Provide the (X, Y) coordinate of the cell's center where the given text is located.  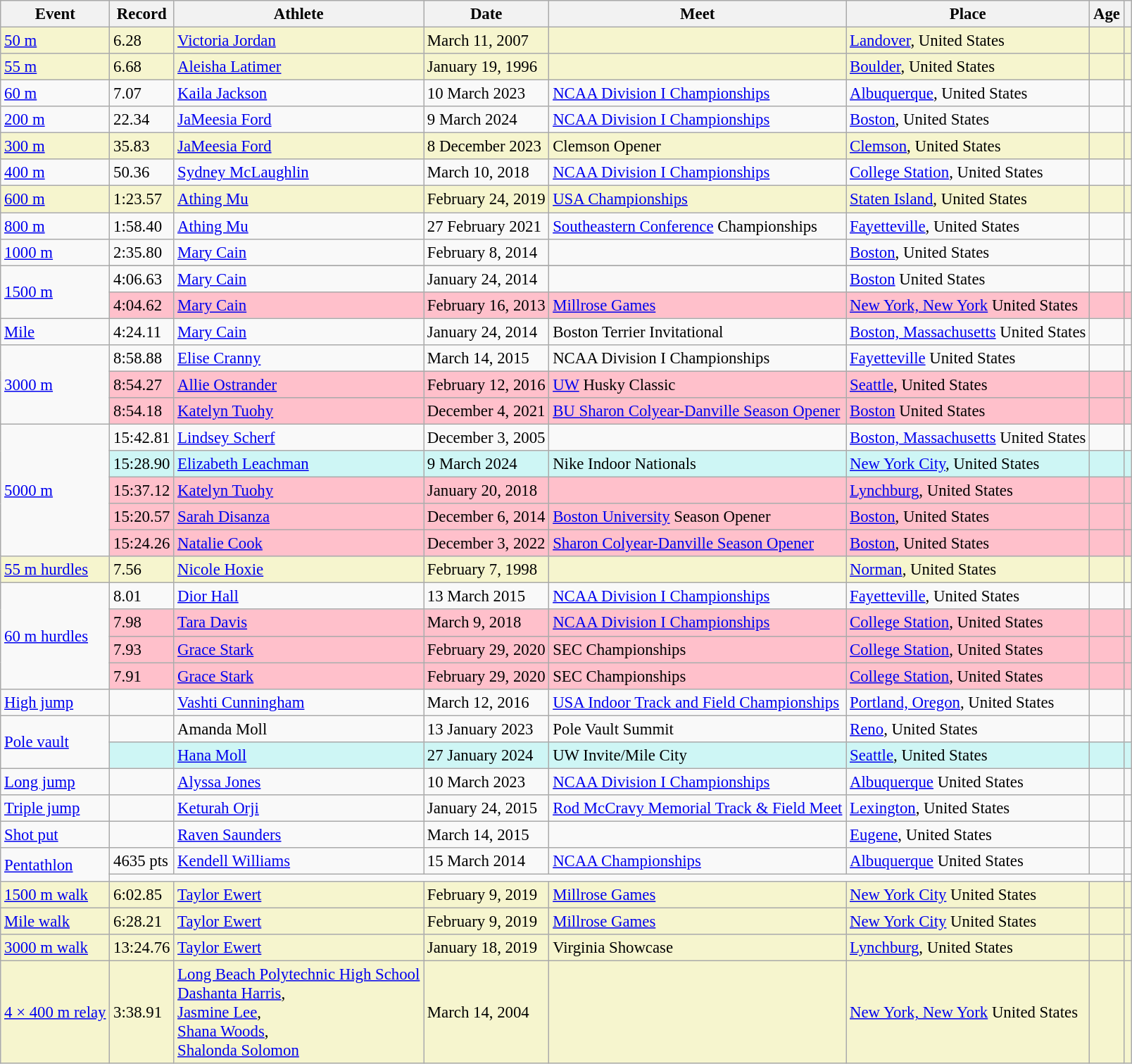
Clemson Opener (698, 146)
Dior Hall (298, 596)
8 December 2023 (486, 146)
Reno, United States (968, 729)
300 m (55, 146)
Pole Vault Summit (698, 729)
USA Championships (698, 199)
13:24.76 (142, 948)
15:37.12 (142, 491)
Hana Moll (298, 756)
Sharon Colyear-Danville Season Opener (698, 544)
35.83 (142, 146)
Sarah Disanza (298, 517)
27 January 2024 (486, 756)
27 February 2021 (486, 226)
50.36 (142, 173)
1:23.57 (142, 199)
Record (142, 14)
February 7, 1998 (486, 570)
600 m (55, 199)
Sydney McLaughlin (298, 173)
Victoria Jordan (298, 41)
February 24, 2019 (486, 199)
3:38.91 (142, 1013)
7.93 (142, 649)
UW Husky Classic (698, 384)
Boston Terrier Invitational (698, 332)
7.91 (142, 676)
22.34 (142, 120)
15:42.81 (142, 437)
200 m (55, 120)
Triple jump (55, 808)
BU Sharon Colyear-Danville Season Opener (698, 411)
7.07 (142, 94)
Raven Saunders (298, 834)
March 12, 2016 (486, 702)
Lexington, United States (968, 808)
March 9, 2018 (486, 623)
February 12, 2016 (486, 384)
60 m hurdles (55, 636)
March 11, 2007 (486, 41)
6.68 (142, 67)
15 March 2014 (486, 861)
Allie Ostrander (298, 384)
UW Invite/Mile City (698, 756)
Nike Indoor Nationals (698, 464)
6.28 (142, 41)
Kaila Jackson (298, 94)
6:02.85 (142, 895)
Athlete (298, 14)
3000 m (55, 384)
Lindsey Scherf (298, 437)
USA Indoor Track and Field Championships (698, 702)
Tara Davis (298, 623)
4:06.63 (142, 279)
4:04.62 (142, 305)
Fayetteville United States (968, 358)
4 × 400 m relay (55, 1013)
15:28.90 (142, 464)
December 3, 2005 (486, 437)
Albuquerque, United States (968, 94)
March 14, 2004 (486, 1013)
1500 m (55, 292)
December 6, 2014 (486, 517)
8:54.18 (142, 411)
1000 m (55, 252)
4635 pts (142, 861)
Boston University Season Opener (698, 517)
Eugene, United States (968, 834)
Date (486, 14)
7.56 (142, 570)
Nicole Hoxie (298, 570)
Long Beach Polytechnic High SchoolDashanta Harris,Jasmine Lee,Shana Woods,Shalonda Solomon (298, 1013)
13 March 2015 (486, 596)
Virginia Showcase (698, 948)
Long jump (55, 782)
1500 m walk (55, 895)
February 16, 2013 (486, 305)
8.01 (142, 596)
8:54.27 (142, 384)
60 m (55, 94)
Staten Island, United States (968, 199)
15:20.57 (142, 517)
Landover, United States (968, 41)
Alyssa Jones (298, 782)
December 4, 2021 (486, 411)
Event (55, 14)
Pole vault (55, 742)
Mile walk (55, 922)
January 18, 2019 (486, 948)
New York City, United States (968, 464)
4:24.11 (142, 332)
Amanda Moll (298, 729)
January 20, 2018 (486, 491)
8:58.88 (142, 358)
January 24, 2015 (486, 808)
Keturah Orji (298, 808)
400 m (55, 173)
800 m (55, 226)
Meet (698, 14)
December 3, 2022 (486, 544)
Elise Cranny (298, 358)
55 m (55, 67)
55 m hurdles (55, 570)
Pentathlon (55, 865)
13 January 2023 (486, 729)
Place (968, 14)
50 m (55, 41)
Kendell Williams (298, 861)
January 19, 1996 (486, 67)
Clemson, United States (968, 146)
3000 m walk (55, 948)
15:24.26 (142, 544)
Aleisha Latimer (298, 67)
Boulder, United States (968, 67)
6:28.21 (142, 922)
Southeastern Conference Championships (698, 226)
Age (1107, 14)
High jump (55, 702)
March 10, 2018 (486, 173)
Rod McCravy Memorial Track & Field Meet (698, 808)
Natalie Cook (298, 544)
Norman, United States (968, 570)
NCAA Championships (698, 861)
5000 m (55, 490)
1:58.40 (142, 226)
Mile (55, 332)
2:35.80 (142, 252)
Elizabeth Leachman (298, 464)
Portland, Oregon, United States (968, 702)
February 8, 2014 (486, 252)
Shot put (55, 834)
7.98 (142, 623)
Vashti Cunningham (298, 702)
